For the text-containing cell, return its midpoint in (x, y) coordinate format. 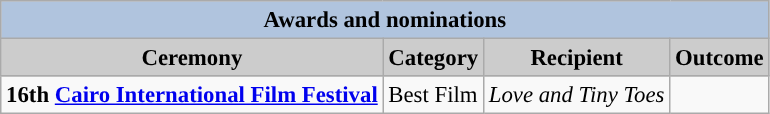
Recipient (576, 58)
Ceremony (192, 58)
Category (433, 58)
Love and Tiny Toes (576, 95)
Best Film (433, 95)
Awards and nominations (385, 20)
Outcome (720, 58)
16th Cairo International Film Festival (192, 95)
